Identify which cell holds the provided text, then report its (x, y) central coordinate. 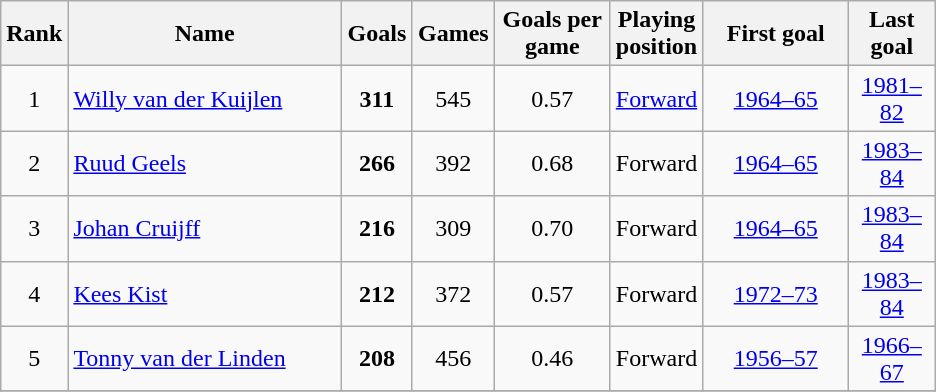
212 (376, 294)
Goals (376, 34)
0.68 (552, 164)
First goal (776, 34)
311 (376, 98)
5 (34, 358)
216 (376, 228)
1981–82 (892, 98)
309 (453, 228)
0.46 (552, 358)
Playing position (656, 34)
Kees Kist (205, 294)
392 (453, 164)
456 (453, 358)
Johan Cruijff (205, 228)
1 (34, 98)
1972–73 (776, 294)
Tonny van der Linden (205, 358)
1956–57 (776, 358)
Last goal (892, 34)
372 (453, 294)
1966–67 (892, 358)
Name (205, 34)
Rank (34, 34)
208 (376, 358)
Willy van der Kuijlen (205, 98)
3 (34, 228)
266 (376, 164)
0.70 (552, 228)
2 (34, 164)
545 (453, 98)
4 (34, 294)
Goals per game (552, 34)
Games (453, 34)
Ruud Geels (205, 164)
